Detect which cell encompasses the target text, then output its (x, y) center coordinate. 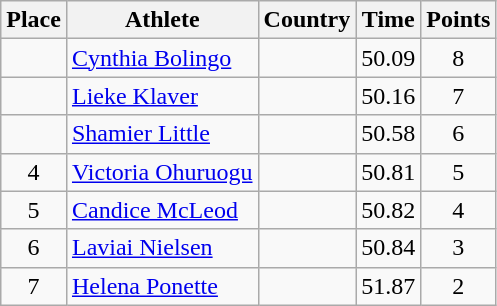
Place (34, 20)
Cynthia Bolingo (162, 58)
3 (458, 248)
50.81 (388, 172)
51.87 (388, 286)
Shamier Little (162, 134)
Helena Ponette (162, 286)
50.82 (388, 210)
2 (458, 286)
50.58 (388, 134)
Athlete (162, 20)
50.09 (388, 58)
Lieke Klaver (162, 96)
50.84 (388, 248)
50.16 (388, 96)
Victoria Ohuruogu (162, 172)
Candice McLeod (162, 210)
Points (458, 20)
8 (458, 58)
Laviai Nielsen (162, 248)
Time (388, 20)
Country (307, 20)
